Capture the cell that displays the provided text and extract its (X, Y) central coordinate. 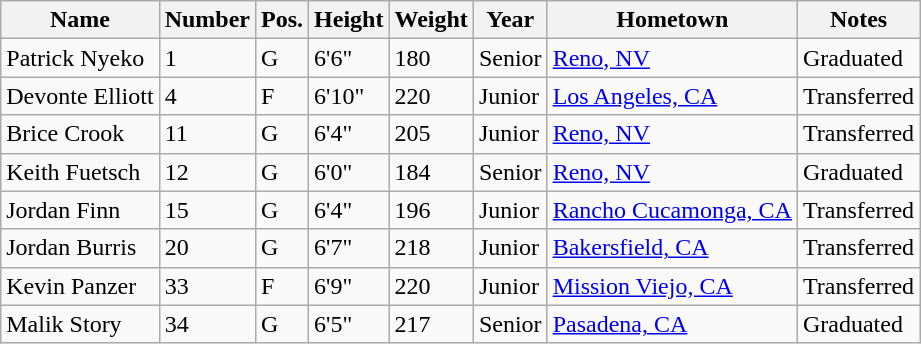
6'5" (349, 324)
6'9" (349, 286)
Mission Viejo, CA (672, 286)
Notes (858, 20)
6'7" (349, 248)
Kevin Panzer (80, 286)
Pos. (282, 20)
6'6" (349, 58)
Brice Crook (80, 134)
6'10" (349, 96)
1 (207, 58)
Devonte Elliott (80, 96)
217 (431, 324)
4 (207, 96)
Patrick Nyeko (80, 58)
218 (431, 248)
Name (80, 20)
Weight (431, 20)
6'0" (349, 172)
15 (207, 210)
Jordan Finn (80, 210)
Year (510, 20)
Pasadena, CA (672, 324)
196 (431, 210)
Bakersfield, CA (672, 248)
184 (431, 172)
Jordan Burris (80, 248)
Height (349, 20)
Hometown (672, 20)
11 (207, 134)
Number (207, 20)
Malik Story (80, 324)
205 (431, 134)
Keith Fuetsch (80, 172)
Rancho Cucamonga, CA (672, 210)
34 (207, 324)
33 (207, 286)
12 (207, 172)
180 (431, 58)
20 (207, 248)
Los Angeles, CA (672, 96)
